Extract the (X, Y) coordinate from the center of the cell holding the provided text.  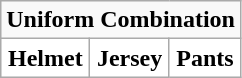
Uniform Combination (121, 20)
Jersey (130, 58)
Helmet (46, 58)
Pants (204, 58)
